Return [x, y] of the center of cell containing provided text 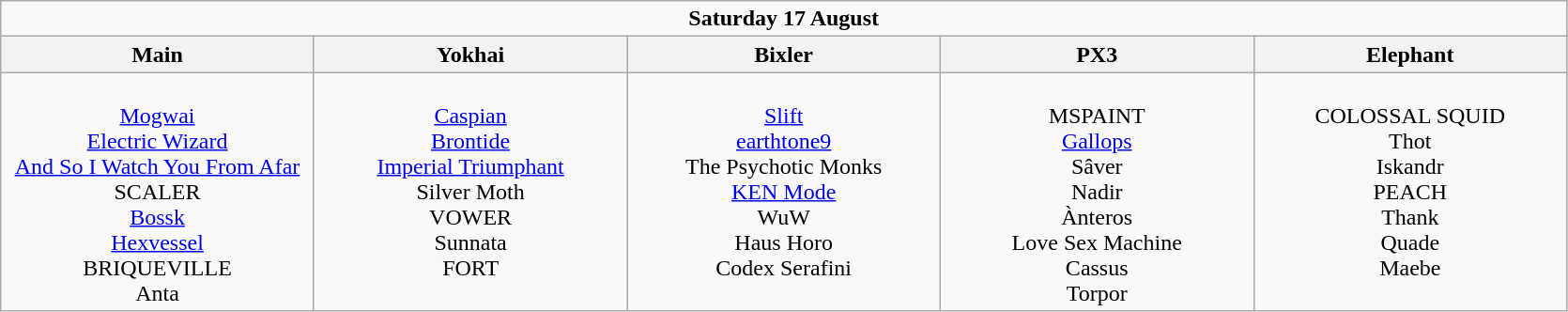
COLOSSAL SQUID Thot Iskandr PEACH Thank Quade Maebe [1410, 192]
Yokhai [470, 55]
Bixler [784, 55]
Caspian Brontide Imperial Triumphant Silver Moth VOWER Sunnata FORT [470, 192]
PX3 [1097, 55]
Main [158, 55]
Elephant [1410, 55]
Mogwai Electric Wizard And So I Watch You From Afar SCALER Bossk Hexvessel BRIQUEVILLE Anta [158, 192]
MSPAINT Gallops Sâver Nadir Ànteros Love Sex Machine Cassus Torpor [1097, 192]
Slift earthtone9 The Psychotic Monks KEN Mode WuW Haus Horo Codex Serafini [784, 192]
Saturday 17 August [784, 19]
